Return (X, Y) of the center of cell containing provided text 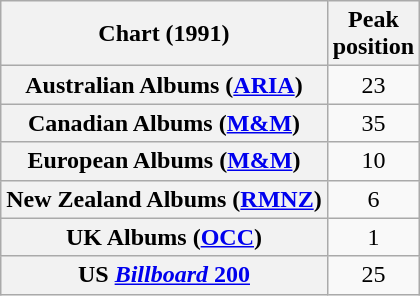
Chart (1991) (164, 34)
European Albums (M&M) (164, 161)
23 (373, 85)
1 (373, 237)
Australian Albums (ARIA) (164, 85)
UK Albums (OCC) (164, 237)
10 (373, 161)
Peakposition (373, 34)
New Zealand Albums (RMNZ) (164, 199)
25 (373, 275)
Canadian Albums (M&M) (164, 123)
6 (373, 199)
35 (373, 123)
US Billboard 200 (164, 275)
